Return the [x, y] coordinate for the center point of the cell that contains the specified text.  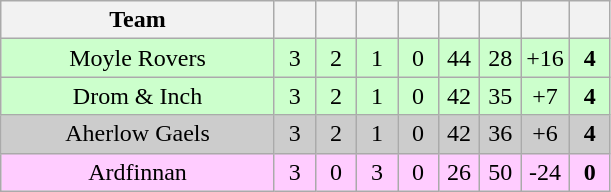
36 [500, 134]
Moyle Rovers [138, 58]
50 [500, 172]
35 [500, 96]
26 [460, 172]
Aherlow Gaels [138, 134]
+7 [546, 96]
Team [138, 20]
+16 [546, 58]
Drom & Inch [138, 96]
28 [500, 58]
-24 [546, 172]
44 [460, 58]
+6 [546, 134]
Ardfinnan [138, 172]
